Identify which cell holds the provided text, then report its (x, y) central coordinate. 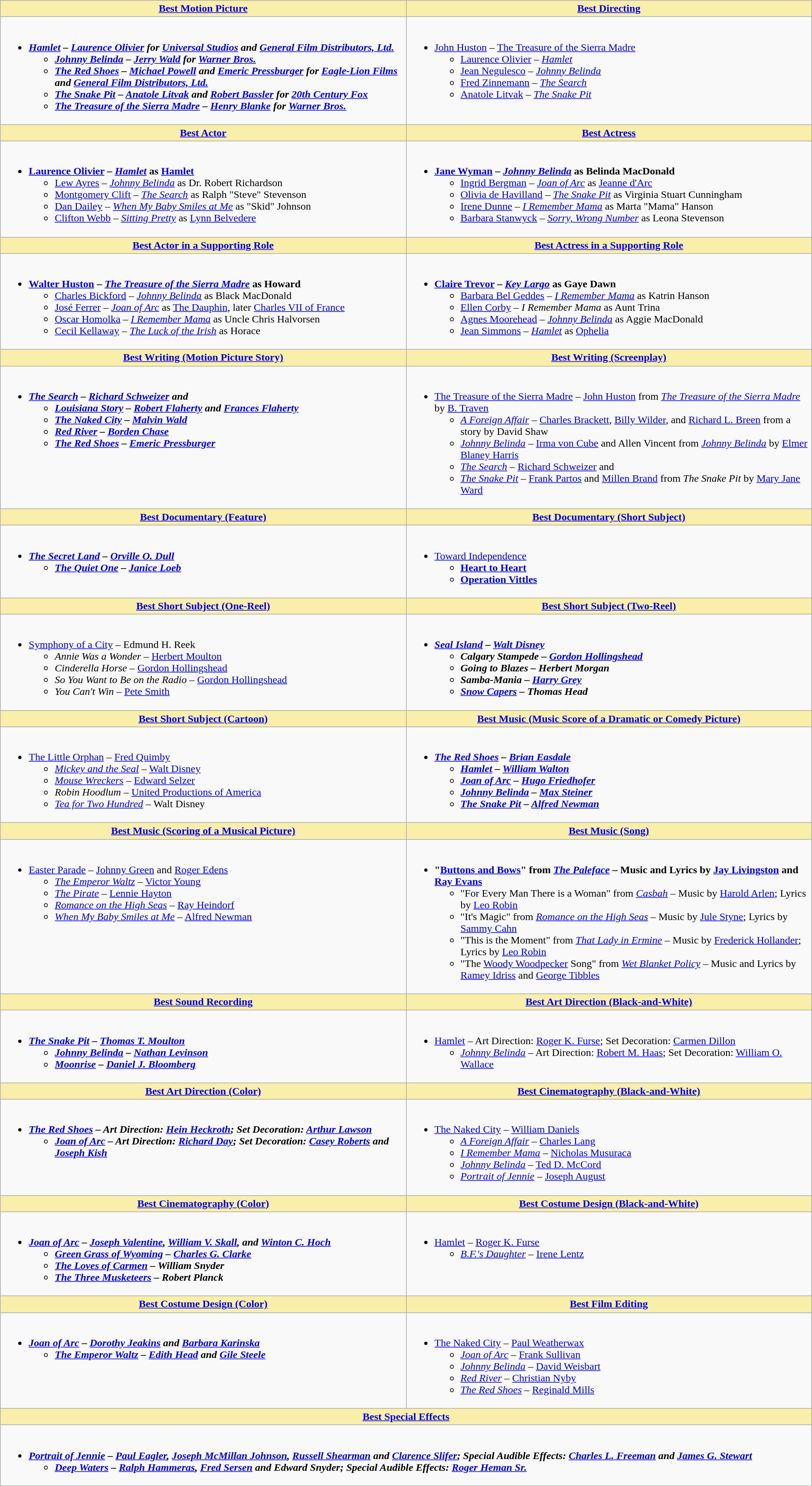
Toward IndependenceHeart to HeartOperation Vittles (609, 562)
Best Film Editing (609, 1304)
The Naked City – Paul WeatherwaxJoan of Arc – Frank SullivanJohnny Belinda – David WeisbartRed River – Christian NybyThe Red Shoes – Reginald Mills (609, 1360)
Best Writing (Motion Picture Story) (203, 358)
Best Special Effects (406, 1417)
Best Costume Design (Color) (203, 1304)
Best Short Subject (Two-Reel) (609, 606)
The Snake Pit – Thomas T. MoultonJohnny Belinda – Nathan LevinsonMoonrise – Daniel J. Bloomberg (203, 1047)
Best Costume Design (Black-and-White) (609, 1203)
Best Directing (609, 9)
Best Sound Recording (203, 1002)
Best Short Subject (Cartoon) (203, 718)
Best Motion Picture (203, 9)
Best Art Direction (Black-and-White) (609, 1002)
Best Music (Music Score of a Dramatic or Comedy Picture) (609, 718)
Best Actor in a Supporting Role (203, 245)
Best Art Direction (Color) (203, 1091)
Joan of Arc – Dorothy Jeakins and Barbara KarinskaThe Emperor Waltz – Edith Head and Gile Steele (203, 1360)
Best Music (Scoring of a Musical Picture) (203, 831)
The Secret Land – Orville O. DullThe Quiet One – Janice Loeb (203, 562)
The Red Shoes – Brian EasdaleHamlet – William WaltonJoan of Arc – Hugo FriedhoferJohnny Belinda – Max SteinerThe Snake Pit – Alfred Newman (609, 775)
Best Documentary (Short Subject) (609, 517)
Best Writing (Screenplay) (609, 358)
Best Cinematography (Black-and-White) (609, 1091)
Seal Island – Walt DisneyCalgary Stampede – Gordon HollingsheadGoing to Blazes – Herbert MorganSamba-Mania – Harry GreySnow Capers – Thomas Head (609, 662)
Best Actress (609, 133)
Best Short Subject (One-Reel) (203, 606)
Best Cinematography (Color) (203, 1203)
Best Actor (203, 133)
Best Actress in a Supporting Role (609, 245)
Best Music (Song) (609, 831)
Best Documentary (Feature) (203, 517)
Hamlet – Roger K. FurseB.F.'s Daughter – Irene Lentz (609, 1254)
